Search for the cell housing the specified text and yield its (x, y) center coordinate. 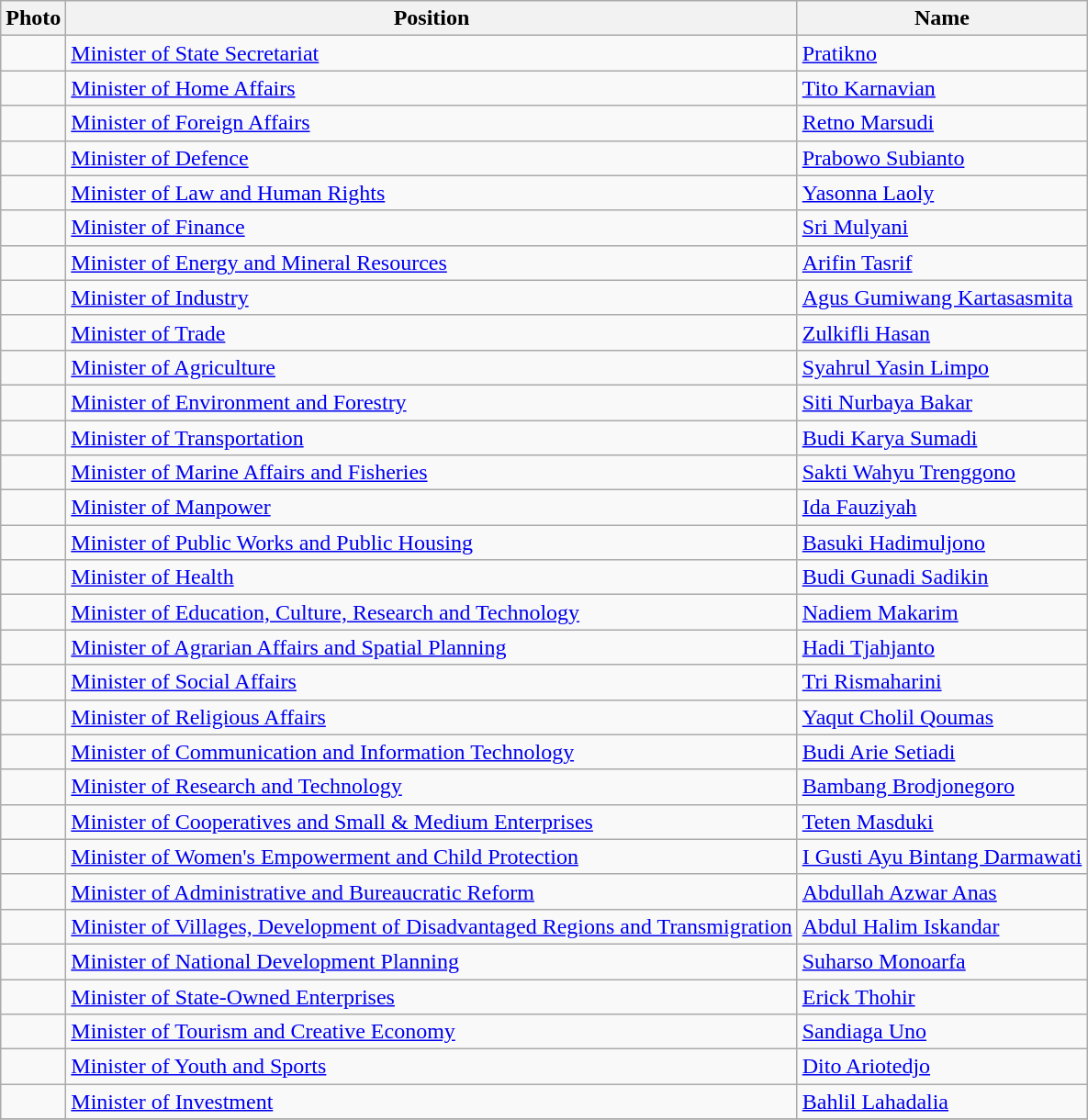
Yasonna Laoly (942, 193)
I Gusti Ayu Bintang Darmawati (942, 857)
Budi Gunadi Sadikin (942, 577)
Minister of Health (432, 577)
Minister of Agrarian Affairs and Spatial Planning (432, 647)
Minister of Social Affairs (432, 682)
Minister of Defence (432, 158)
Yaqut Cholil Qoumas (942, 717)
Tri Rismaharini (942, 682)
Minister of Law and Human Rights (432, 193)
Agus Gumiwang Kartasasmita (942, 297)
Minister of State-Owned Enterprises (432, 996)
Sandiaga Uno (942, 1032)
Minister of Industry (432, 297)
Arifin Tasrif (942, 263)
Minister of Public Works and Public Housing (432, 543)
Minister of Tourism and Creative Economy (432, 1032)
Abdul Halim Iskandar (942, 926)
Bambang Brodjonegoro (942, 787)
Minister of Foreign Affairs (432, 123)
Basuki Hadimuljono (942, 543)
Abdullah Azwar Anas (942, 891)
Siti Nurbaya Bakar (942, 402)
Hadi Tjahjanto (942, 647)
Zulkifli Hasan (942, 332)
Minister of Research and Technology (432, 787)
Nadiem Makarim (942, 612)
Teten Masduki (942, 822)
Name (942, 18)
Budi Karya Sumadi (942, 438)
Minister of Communication and Information Technology (432, 752)
Bahlil Lahadalia (942, 1102)
Dito Ariotedjo (942, 1067)
Position (432, 18)
Photo (33, 18)
Syahrul Yasin Limpo (942, 367)
Minister of Trade (432, 332)
Minister of State Secretariat (432, 53)
Minister of Investment (432, 1102)
Sakti Wahyu Trenggono (942, 473)
Minister of Marine Affairs and Fisheries (432, 473)
Minister of Transportation (432, 438)
Suharso Monoarfa (942, 961)
Minister of Villages, Development of Disadvantaged Regions and Transmigration (432, 926)
Minister of Administrative and Bureaucratic Reform (432, 891)
Retno Marsudi (942, 123)
Minister of Home Affairs (432, 88)
Pratikno (942, 53)
Minister of Education, Culture, Research and Technology (432, 612)
Minister of Women's Empowerment and Child Protection (432, 857)
Minister of Religious Affairs (432, 717)
Minister of Cooperatives and Small & Medium Enterprises (432, 822)
Erick Thohir (942, 996)
Minister of National Development Planning (432, 961)
Minister of Finance (432, 228)
Sri Mulyani (942, 228)
Ida Fauziyah (942, 508)
Minister of Environment and Forestry (432, 402)
Minister of Energy and Mineral Resources (432, 263)
Minister of Manpower (432, 508)
Minister of Youth and Sports (432, 1067)
Budi Arie Setiadi (942, 752)
Prabowo Subianto (942, 158)
Tito Karnavian (942, 88)
Minister of Agriculture (432, 367)
